From the cell containing the given text, extract its center point as [X, Y] coordinate. 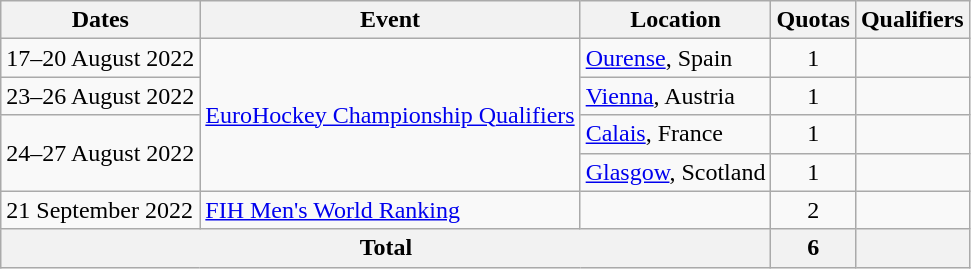
Vienna, Austria [676, 96]
23–26 August 2022 [100, 96]
Calais, France [676, 134]
EuroHockey Championship Qualifiers [390, 115]
Qualifiers [912, 20]
Glasgow, Scotland [676, 172]
Ourense, Spain [676, 58]
Quotas [813, 20]
Total [386, 248]
2 [813, 210]
17–20 August 2022 [100, 58]
21 September 2022 [100, 210]
FIH Men's World Ranking [390, 210]
Dates [100, 20]
6 [813, 248]
24–27 August 2022 [100, 153]
Event [390, 20]
Location [676, 20]
